Provide the (x, y) coordinate of the cell's center where the given text is located.  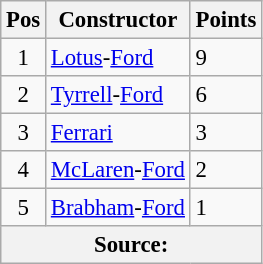
9 (226, 58)
McLaren-Ford (118, 170)
4 (24, 170)
Constructor (118, 20)
5 (24, 208)
Source: (132, 245)
Pos (24, 20)
Ferrari (118, 133)
Lotus-Ford (118, 58)
Tyrrell-Ford (118, 95)
6 (226, 95)
Points (226, 20)
Brabham-Ford (118, 208)
